Return (X, Y) of the center of cell containing provided text 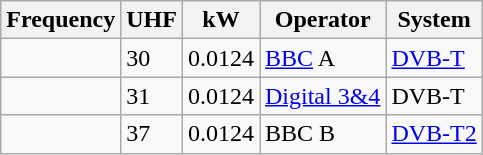
System (434, 20)
37 (152, 134)
DVB-T2 (434, 134)
Digital 3&4 (323, 96)
BBC A (323, 58)
31 (152, 96)
Operator (323, 20)
UHF (152, 20)
BBC B (323, 134)
30 (152, 58)
kW (220, 20)
Frequency (61, 20)
